Capture the cell that displays the provided text and extract its (x, y) central coordinate. 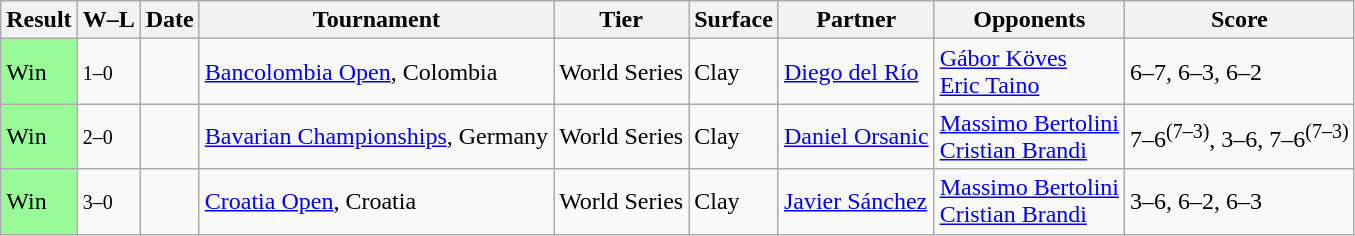
3–0 (108, 202)
W–L (108, 20)
Opponents (1029, 20)
Result (39, 20)
Diego del Río (856, 72)
Bavarian Championships, Germany (376, 136)
Javier Sánchez (856, 202)
Gábor Köves Eric Taino (1029, 72)
Bancolombia Open, Colombia (376, 72)
6–7, 6–3, 6–2 (1240, 72)
Date (170, 20)
7–6(7–3), 3–6, 7–6(7–3) (1240, 136)
Daniel Orsanic (856, 136)
Tournament (376, 20)
Croatia Open, Croatia (376, 202)
Surface (734, 20)
Partner (856, 20)
2–0 (108, 136)
Tier (622, 20)
1–0 (108, 72)
Score (1240, 20)
3–6, 6–2, 6–3 (1240, 202)
